Extract the (x, y) coordinate from the center of the cell holding the provided text.  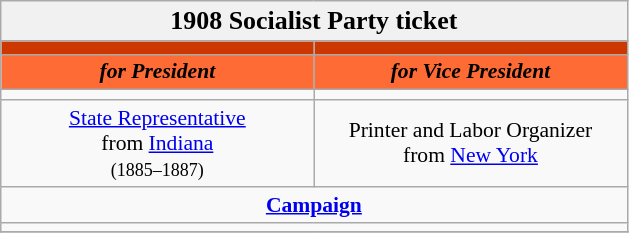
for Vice President (470, 72)
Printer and Labor Organizerfrom New York (470, 144)
State Representativefrom Indiana(1885–1887) (158, 144)
Campaign (314, 205)
1908 Socialist Party ticket (314, 21)
for President (158, 72)
